For the text-containing cell, return its midpoint in (X, Y) coordinate format. 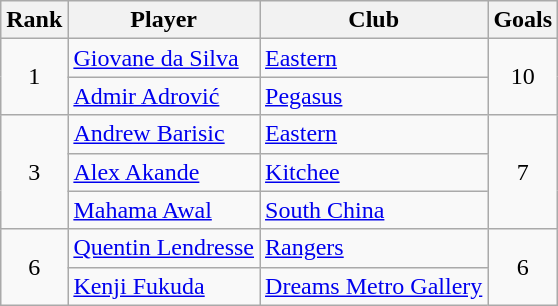
Kenji Fukuda (164, 286)
Quentin Lendresse (164, 248)
1 (34, 77)
Dreams Metro Gallery (374, 286)
Alex Akande (164, 172)
Club (374, 20)
7 (523, 172)
Kitchee (374, 172)
3 (34, 172)
Pegasus (374, 96)
South China (374, 210)
Rangers (374, 248)
Rank (34, 20)
Mahama Awal (164, 210)
Player (164, 20)
Admir Adrović (164, 96)
Andrew Barisic (164, 134)
Goals (523, 20)
Giovane da Silva (164, 58)
10 (523, 77)
